Determine the (X, Y) coordinate at the center of the cell enclosing the given text.  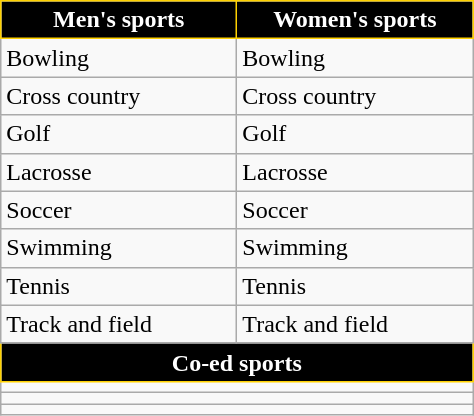
Co-ed sports (237, 362)
Women's sports (355, 20)
Men's sports (119, 20)
